Search for the cell housing the specified text and yield its [X, Y] center coordinate. 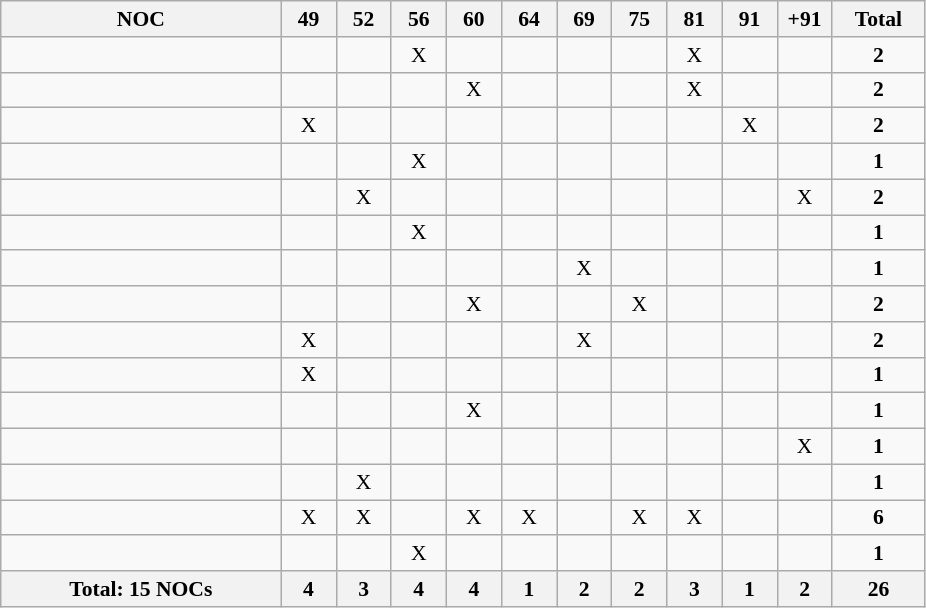
26 [878, 589]
69 [584, 19]
+91 [804, 19]
49 [308, 19]
81 [694, 19]
75 [640, 19]
64 [528, 19]
52 [364, 19]
6 [878, 518]
91 [750, 19]
Total [878, 19]
NOC [141, 19]
56 [418, 19]
60 [474, 19]
Total: 15 NOCs [141, 589]
